Extract the [X, Y] coordinate from the center of the cell holding the provided text.  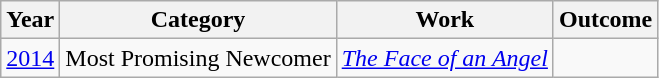
Year [30, 20]
The Face of an Angel [444, 58]
2014 [30, 58]
Category [198, 20]
Work [444, 20]
Most Promising Newcomer [198, 58]
Outcome [605, 20]
